From the cell containing the given text, extract its center point as [x, y] coordinate. 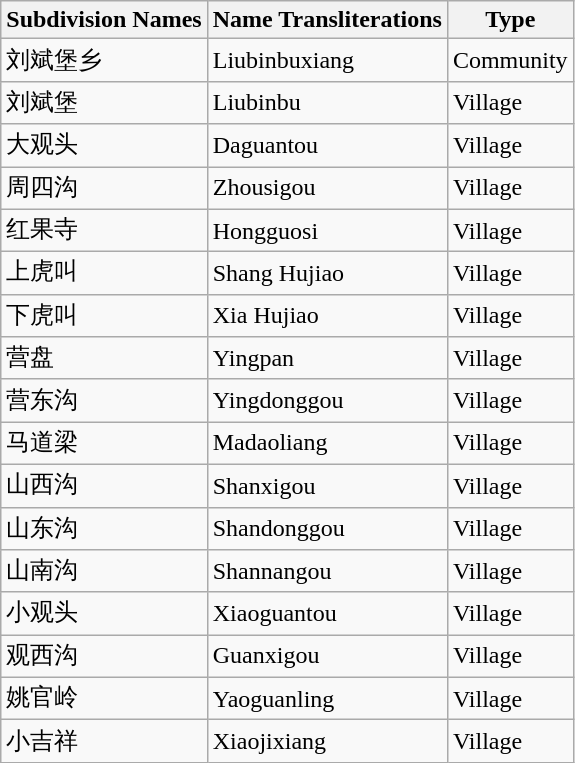
Subdivision Names [104, 20]
Xiaojixiang [327, 742]
观西沟 [104, 656]
Shang Hujiao [327, 274]
Daguantou [327, 146]
Guanxigou [327, 656]
Shannangou [327, 572]
Shandonggou [327, 528]
小吉祥 [104, 742]
Madaoliang [327, 444]
下虎叫 [104, 316]
Liubinbuxiang [327, 60]
刘斌堡乡 [104, 60]
营东沟 [104, 400]
Community [510, 60]
Hongguosi [327, 230]
刘斌堡 [104, 102]
营盘 [104, 358]
上虎叫 [104, 274]
Yingdonggou [327, 400]
Zhousigou [327, 188]
山西沟 [104, 486]
红果寺 [104, 230]
山南沟 [104, 572]
Name Transliterations [327, 20]
周四沟 [104, 188]
小观头 [104, 614]
Shanxigou [327, 486]
Type [510, 20]
马道梁 [104, 444]
Yingpan [327, 358]
Xia Hujiao [327, 316]
Yaoguanling [327, 698]
姚官岭 [104, 698]
Liubinbu [327, 102]
Xiaoguantou [327, 614]
山东沟 [104, 528]
大观头 [104, 146]
